Find where the given text appears and provide that cell's center as [X, Y] coordinate. 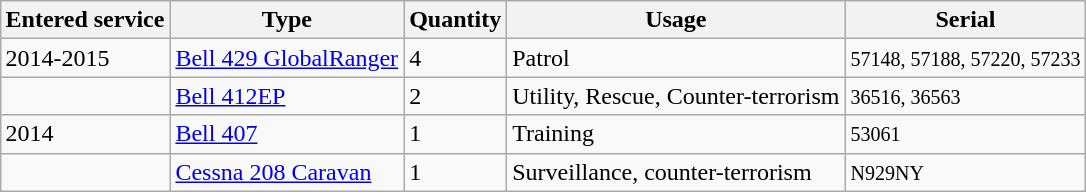
N929NY [966, 172]
2014-2015 [85, 58]
Usage [676, 20]
Training [676, 134]
Bell 429 GlobalRanger [287, 58]
Utility, Rescue, Counter-terrorism [676, 96]
2 [456, 96]
Serial [966, 20]
Quantity [456, 20]
Bell 407 [287, 134]
Bell 412EP [287, 96]
53061 [966, 134]
4 [456, 58]
57148, 57188, 57220, 57233 [966, 58]
Entered service [85, 20]
Surveillance, counter-terrorism [676, 172]
Patrol [676, 58]
2014 [85, 134]
36516, 36563 [966, 96]
Cessna 208 Caravan [287, 172]
Type [287, 20]
